Extract the (x, y) coordinate from the center of the cell holding the provided text.  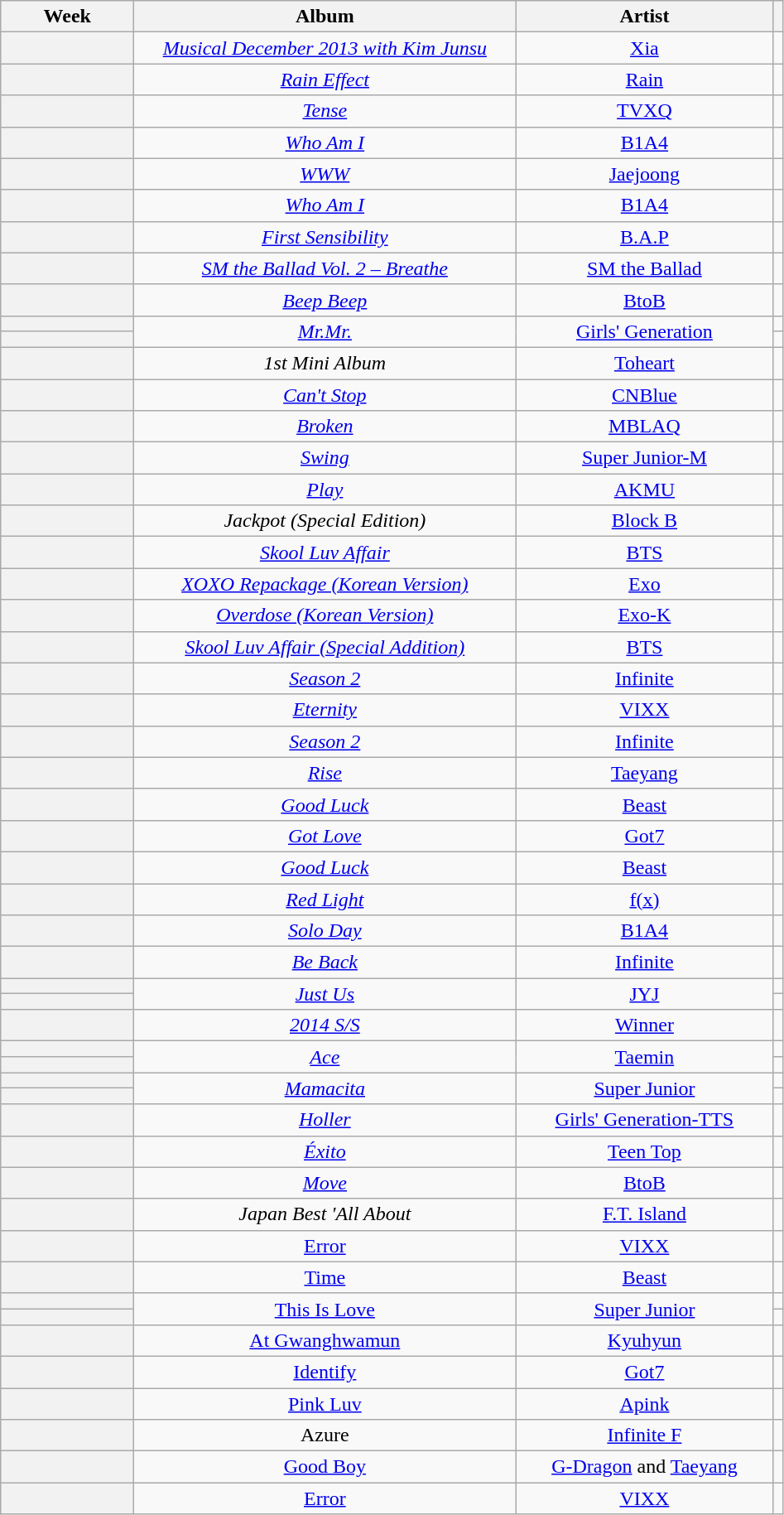
Pink Luv (325, 1404)
Taeyang (644, 773)
CNBlue (644, 395)
Move (325, 1183)
Infinite F (644, 1435)
Azure (325, 1435)
Artist (644, 17)
Good Boy (325, 1467)
Exo-K (644, 615)
Mr.Mr. (325, 331)
Teen Top (644, 1151)
Kyuhyun (644, 1340)
Album (325, 17)
Winner (644, 1025)
Holler (325, 1120)
AKMU (644, 490)
Week (68, 17)
WWW (325, 174)
Skool Luv Affair (325, 552)
TVXQ (644, 111)
G-Dragon and Taeyang (644, 1467)
1st Mini Album (325, 363)
Mamacita (325, 1088)
Overdose (Korean Version) (325, 615)
Identify (325, 1372)
First Sensibility (325, 237)
2014 S/S (325, 1025)
Time (325, 1277)
SM the Ballad (644, 268)
Jackpot (Special Edition) (325, 521)
Eternity (325, 710)
Broken (325, 427)
JYJ (644, 994)
Skool Luv Affair (Special Addition) (325, 647)
This Is Love (325, 1309)
Swing (325, 458)
Play (325, 490)
Exo (644, 584)
Musical December 2013 with Kim Junsu (325, 48)
Taemin (644, 1057)
SM the Ballad Vol. 2 – Breathe (325, 268)
Rise (325, 773)
Just Us (325, 994)
Tense (325, 111)
Jaejoong (644, 174)
MBLAQ (644, 427)
Solo Day (325, 931)
F.T. Island (644, 1214)
Girls' Generation-TTS (644, 1120)
Ace (325, 1057)
Apink (644, 1404)
Can't Stop (325, 395)
Rain (644, 80)
XOXO Repackage (Korean Version) (325, 584)
Toheart (644, 363)
Got Love (325, 836)
Beep Beep (325, 300)
Xia (644, 48)
Super Junior-M (644, 458)
Rain Effect (325, 80)
B.A.P (644, 237)
Block B (644, 521)
Be Back (325, 963)
Japan Best 'All About (325, 1214)
Éxito (325, 1151)
Red Light (325, 899)
Girls' Generation (644, 331)
f(x) (644, 899)
At Gwanghwamun (325, 1340)
